Provide the [X, Y] coordinate of the cell's center where the given text is located.  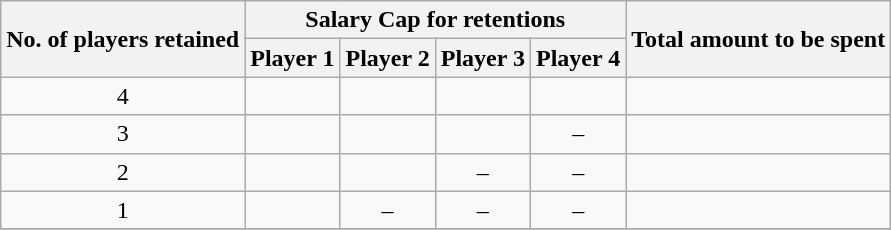
1 [123, 210]
Player 4 [578, 58]
Player 2 [388, 58]
3 [123, 134]
Player 1 [292, 58]
Salary Cap for retentions [436, 20]
Player 3 [482, 58]
Total amount to be spent [758, 39]
No. of players retained [123, 39]
2 [123, 172]
4 [123, 96]
